Detect which cell encompasses the target text, then output its (X, Y) center coordinate. 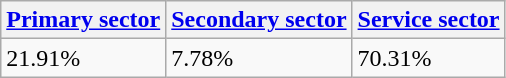
70.31% (428, 58)
Secondary sector (259, 20)
Service sector (428, 20)
Primary sector (84, 20)
7.78% (259, 58)
21.91% (84, 58)
